Detect which cell encompasses the target text, then output its [X, Y] center coordinate. 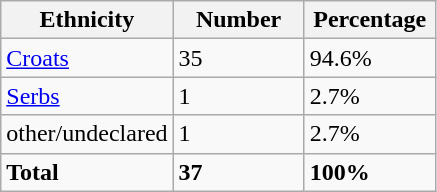
Ethnicity [87, 20]
other/undeclared [87, 134]
94.6% [370, 58]
Number [238, 20]
Percentage [370, 20]
Croats [87, 58]
Serbs [87, 96]
37 [238, 172]
35 [238, 58]
100% [370, 172]
Total [87, 172]
